Locate the cell with the specified text and output its [x, y] center coordinate. 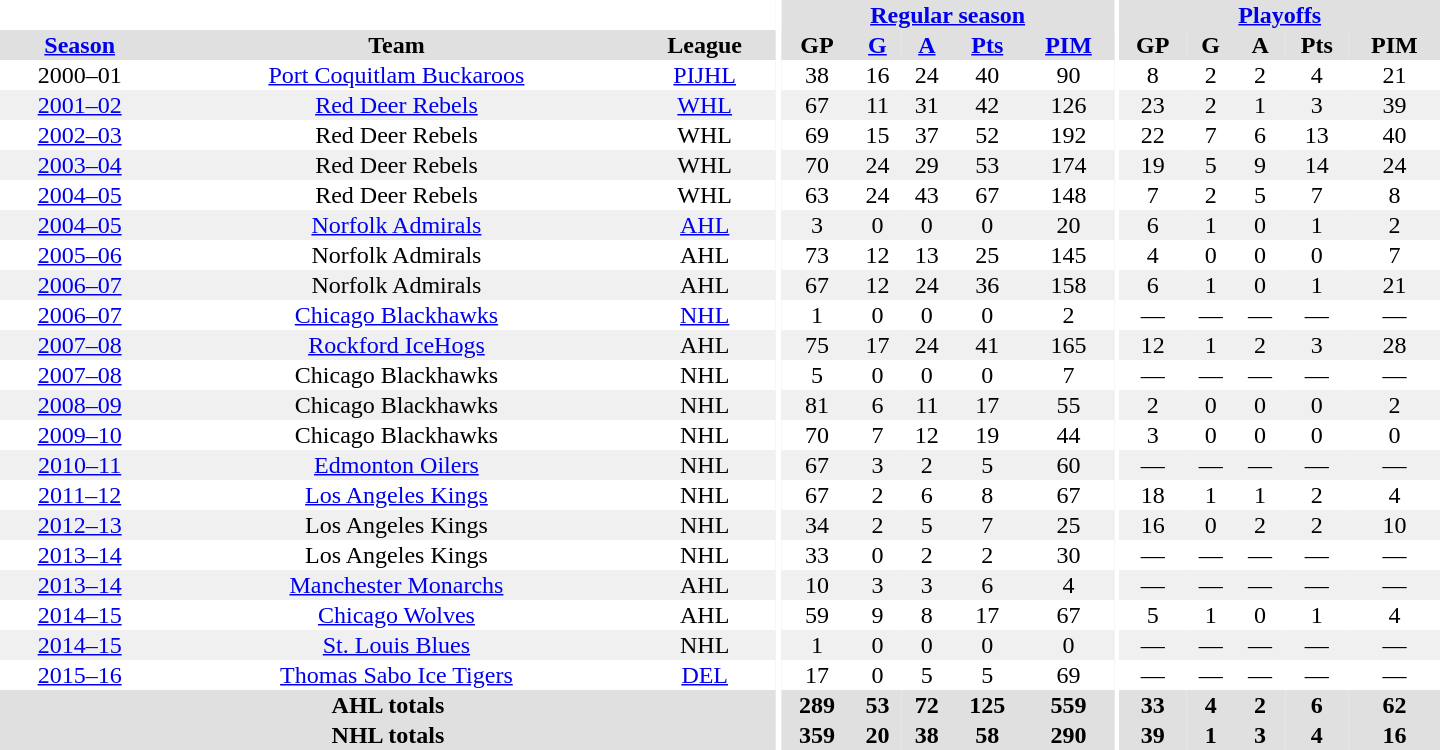
2009–10 [80, 435]
174 [1068, 165]
Playoffs [1280, 15]
NHL totals [388, 735]
62 [1394, 705]
Edmonton Oilers [396, 465]
League [705, 45]
55 [1068, 405]
2001–02 [80, 105]
43 [926, 195]
30 [1068, 555]
Rockford IceHogs [396, 345]
73 [816, 255]
PIJHL [705, 75]
Chicago Wolves [396, 615]
2000–01 [80, 75]
2005–06 [80, 255]
34 [816, 525]
63 [816, 195]
60 [1068, 465]
2015–16 [80, 675]
359 [816, 735]
158 [1068, 285]
28 [1394, 345]
2012–13 [80, 525]
Thomas Sabo Ice Tigers [396, 675]
72 [926, 705]
Port Coquitlam Buckaroos [396, 75]
14 [1317, 165]
2011–12 [80, 495]
145 [1068, 255]
18 [1152, 495]
192 [1068, 135]
22 [1152, 135]
36 [988, 285]
37 [926, 135]
44 [1068, 435]
2002–03 [80, 135]
41 [988, 345]
Regular season [948, 15]
2003–04 [80, 165]
289 [816, 705]
AHL totals [388, 705]
Manchester Monarchs [396, 585]
290 [1068, 735]
59 [816, 615]
29 [926, 165]
559 [1068, 705]
15 [878, 135]
75 [816, 345]
52 [988, 135]
Season [80, 45]
81 [816, 405]
148 [1068, 195]
126 [1068, 105]
125 [988, 705]
2010–11 [80, 465]
DEL [705, 675]
58 [988, 735]
St. Louis Blues [396, 645]
42 [988, 105]
165 [1068, 345]
90 [1068, 75]
2008–09 [80, 405]
23 [1152, 105]
Team [396, 45]
31 [926, 105]
